Determine the (X, Y) coordinate at the center of the cell enclosing the given text.  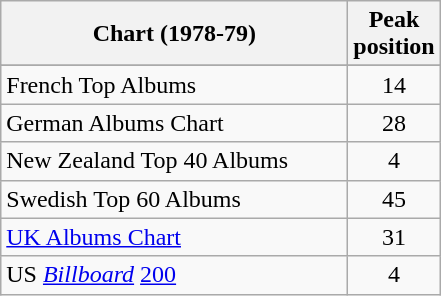
New Zealand Top 40 Albums (174, 161)
UK Albums Chart (174, 237)
Swedish Top 60 Albums (174, 199)
31 (394, 237)
28 (394, 123)
Peakposition (394, 34)
45 (394, 199)
French Top Albums (174, 85)
US Billboard 200 (174, 275)
German Albums Chart (174, 123)
Chart (1978-79) (174, 34)
14 (394, 85)
